Extract the [X, Y] coordinate from the center of the cell holding the provided text.  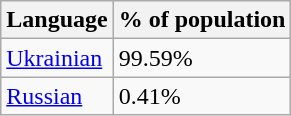
Language [57, 20]
Ukrainian [57, 58]
% of population [202, 20]
Russian [57, 96]
0.41% [202, 96]
99.59% [202, 58]
